Return [X, Y] of the center of cell containing provided text 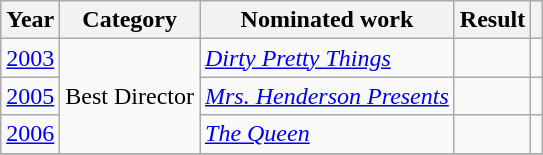
Nominated work [328, 20]
2005 [30, 96]
Best Director [130, 96]
Year [30, 20]
The Queen [328, 134]
Result [492, 20]
2003 [30, 58]
2006 [30, 134]
Category [130, 20]
Mrs. Henderson Presents [328, 96]
Dirty Pretty Things [328, 58]
